Determine the [x, y] coordinate at the center of the cell enclosing the given text.  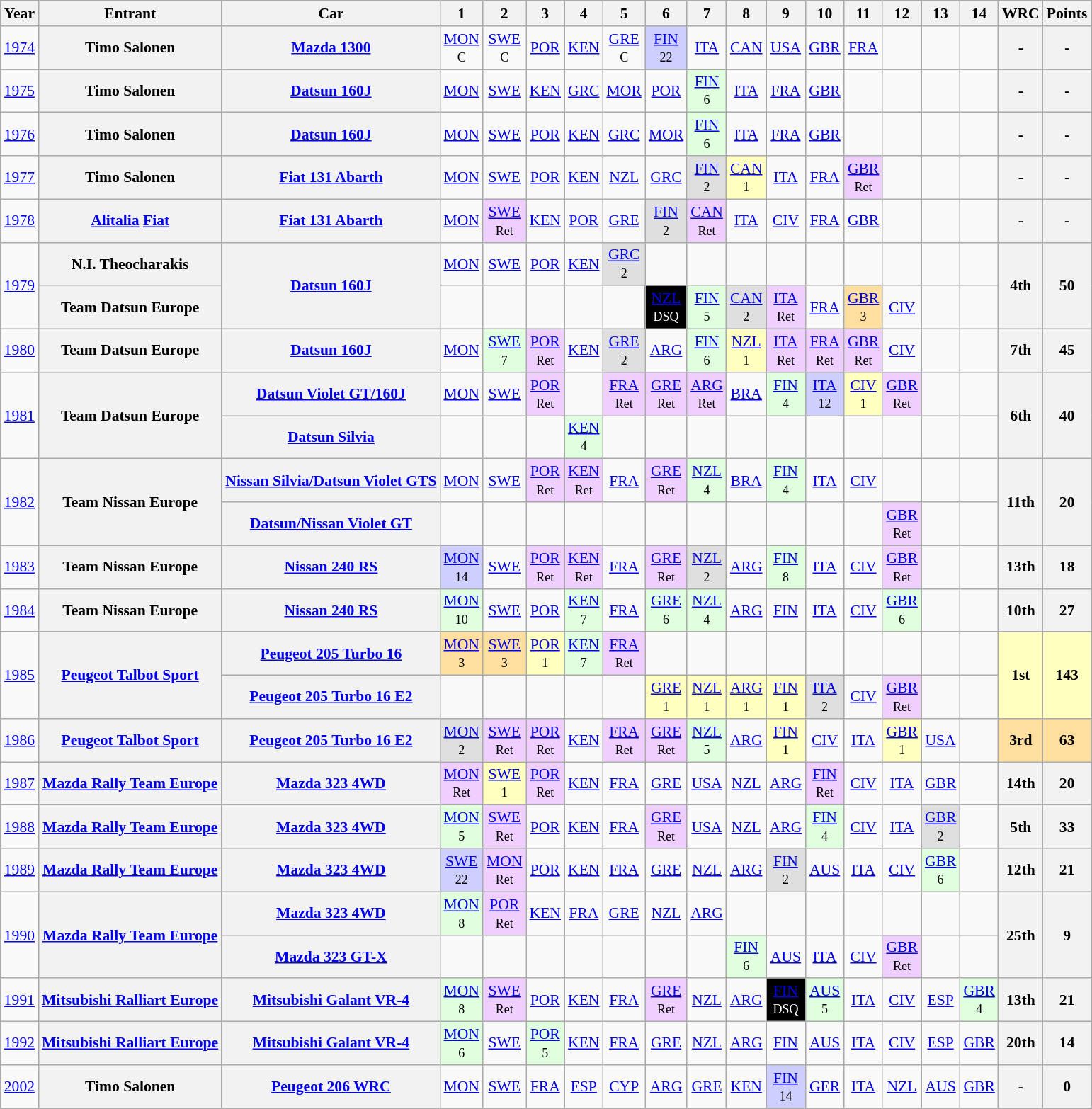
MON10 [462, 610]
GBR4 [979, 1000]
4th [1021, 285]
CIV1 [864, 394]
Alitalia Fiat [130, 221]
NZL2 [707, 567]
3rd [1021, 741]
SWE22 [462, 870]
8 [746, 13]
ITA2 [824, 697]
6 [666, 13]
2002 [20, 1086]
11 [864, 13]
Datsun Violet GT/160J [331, 394]
GER [824, 1086]
GRE2 [625, 351]
18 [1067, 567]
1989 [20, 870]
7 [707, 13]
POR1 [545, 654]
1978 [20, 221]
25th [1021, 935]
CAN2 [746, 307]
1988 [20, 827]
GRC2 [625, 263]
SWEC [504, 48]
1st [1021, 676]
Car [331, 13]
1990 [20, 935]
1975 [20, 91]
1991 [20, 1000]
MON14 [462, 567]
Mazda 323 GT-X [331, 956]
40 [1067, 416]
FINRet [824, 783]
CYP [625, 1086]
Peugeot 206 WRC [331, 1086]
FIN8 [786, 567]
45 [1067, 351]
10th [1021, 610]
GBR1 [902, 741]
Mazda 1300 [331, 48]
SWE3 [504, 654]
5th [1021, 827]
4 [584, 13]
1977 [20, 177]
NZLDSQ [666, 307]
MONC [462, 48]
MON3 [462, 654]
Entrant [130, 13]
FIN22 [666, 48]
ITA12 [824, 394]
SWE7 [504, 351]
SWE1 [504, 783]
1981 [20, 416]
1980 [20, 351]
KEN4 [584, 438]
2 [504, 13]
1979 [20, 285]
1992 [20, 1044]
3 [545, 13]
27 [1067, 610]
10 [824, 13]
1985 [20, 676]
GRE6 [666, 610]
CAN1 [746, 177]
1986 [20, 741]
13 [940, 13]
GBR2 [940, 827]
CANRet [707, 221]
11th [1021, 502]
12 [902, 13]
1982 [20, 502]
POR5 [545, 1044]
50 [1067, 285]
20th [1021, 1044]
0 [1067, 1086]
MON2 [462, 741]
ARG1 [746, 697]
MON5 [462, 827]
1983 [20, 567]
5 [625, 13]
FIN14 [786, 1086]
CAN [746, 48]
Peugeot 205 Turbo 16 [331, 654]
1984 [20, 610]
14th [1021, 783]
AUS5 [824, 1000]
33 [1067, 827]
FINDSQ [786, 1000]
FIN5 [707, 307]
GBR3 [864, 307]
63 [1067, 741]
Datsun Silvia [331, 438]
1976 [20, 135]
1 [462, 13]
GRE1 [666, 697]
143 [1067, 676]
MON6 [462, 1044]
ARGRet [707, 394]
N.I. Theocharakis [130, 263]
GREC [625, 48]
12th [1021, 870]
Nissan Silvia/Datsun Violet GTS [331, 480]
Points [1067, 13]
Year [20, 13]
7th [1021, 351]
1974 [20, 48]
1987 [20, 783]
NZL5 [707, 741]
6th [1021, 416]
WRC [1021, 13]
Datsun/Nissan Violet GT [331, 524]
